Output the [x, y] coordinate of the center of the cell containing the given text.  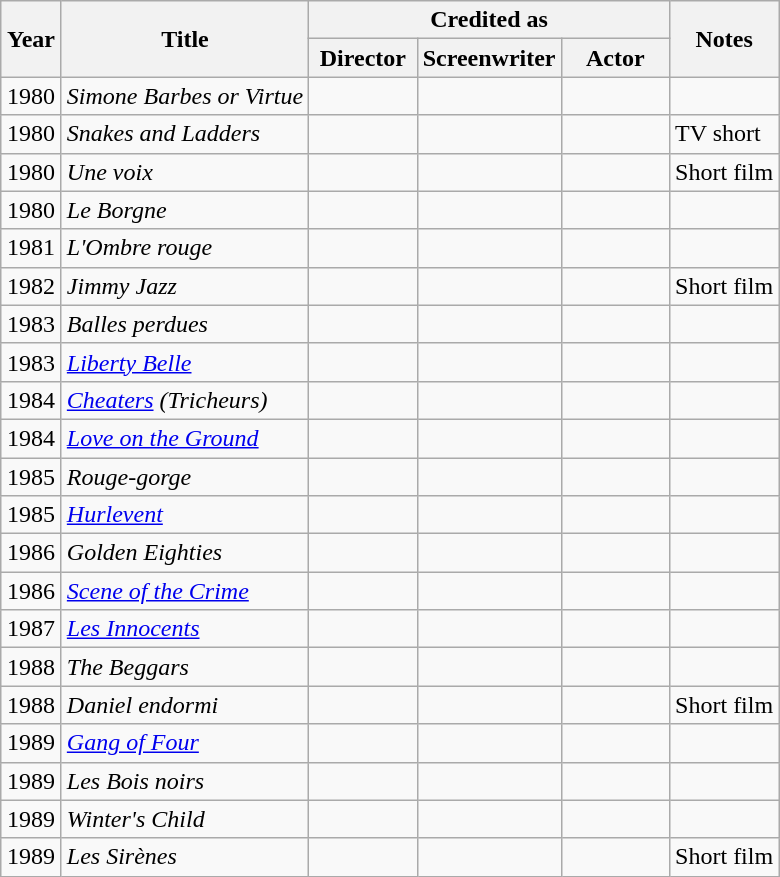
Snakes and Ladders [184, 134]
Credited as [490, 20]
Notes [724, 39]
The Beggars [184, 667]
Le Borgne [184, 210]
1987 [32, 629]
1982 [32, 286]
Liberty Belle [184, 362]
Simone Barbes or Virtue [184, 96]
TV short [724, 134]
Les Innocents [184, 629]
Director [364, 58]
Actor [616, 58]
Rouge-gorge [184, 477]
Hurlevent [184, 515]
Scene of the Crime [184, 591]
Daniel endormi [184, 705]
Winter's Child [184, 819]
Love on the Ground [184, 438]
Les Sirènes [184, 857]
Gang of Four [184, 743]
Balles perdues [184, 324]
Golden Eighties [184, 553]
L'Ombre rouge [184, 248]
Year [32, 39]
Une voix [184, 172]
Title [184, 39]
Screenwriter [489, 58]
Jimmy Jazz [184, 286]
1981 [32, 248]
Cheaters (Tricheurs) [184, 400]
Les Bois noirs [184, 781]
